Pinpoint the cell where the given text exists, returning its [x, y] midpoint coordinate. 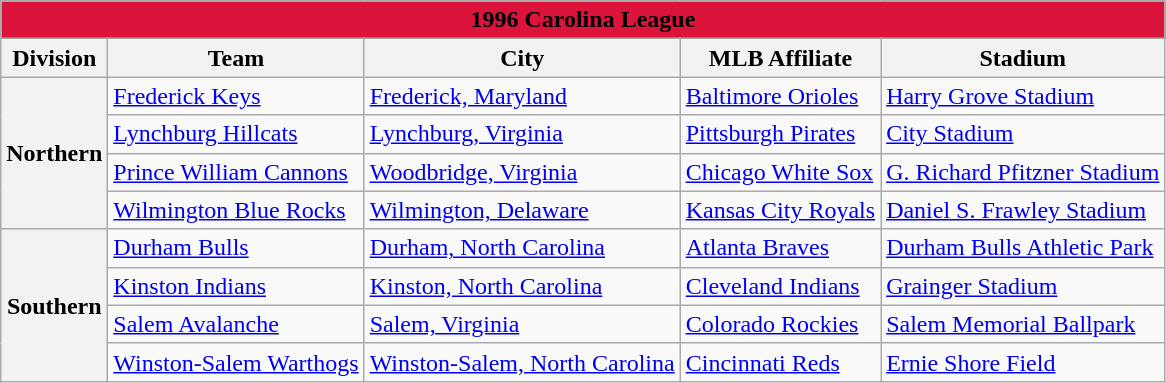
G. Richard Pfitzner Stadium [1023, 172]
Atlanta Braves [780, 248]
Pittsburgh Pirates [780, 134]
Kansas City Royals [780, 210]
Stadium [1023, 58]
Baltimore Orioles [780, 96]
Wilmington Blue Rocks [236, 210]
Salem Memorial Ballpark [1023, 324]
Salem Avalanche [236, 324]
Frederick Keys [236, 96]
MLB Affiliate [780, 58]
Salem, Virginia [522, 324]
Kinston, North Carolina [522, 286]
Cleveland Indians [780, 286]
Colorado Rockies [780, 324]
City [522, 58]
Cincinnati Reds [780, 362]
1996 Carolina League [583, 20]
City Stadium [1023, 134]
Prince William Cannons [236, 172]
Woodbridge, Virginia [522, 172]
Ernie Shore Field [1023, 362]
Harry Grove Stadium [1023, 96]
Durham Bulls Athletic Park [1023, 248]
Division [54, 58]
Winston-Salem, North Carolina [522, 362]
Durham Bulls [236, 248]
Daniel S. Frawley Stadium [1023, 210]
Grainger Stadium [1023, 286]
Winston-Salem Warthogs [236, 362]
Frederick, Maryland [522, 96]
Chicago White Sox [780, 172]
Lynchburg Hillcats [236, 134]
Southern [54, 305]
Team [236, 58]
Durham, North Carolina [522, 248]
Wilmington, Delaware [522, 210]
Northern [54, 153]
Kinston Indians [236, 286]
Lynchburg, Virginia [522, 134]
